Determine the (X, Y) coordinate at the center of the cell enclosing the given text.  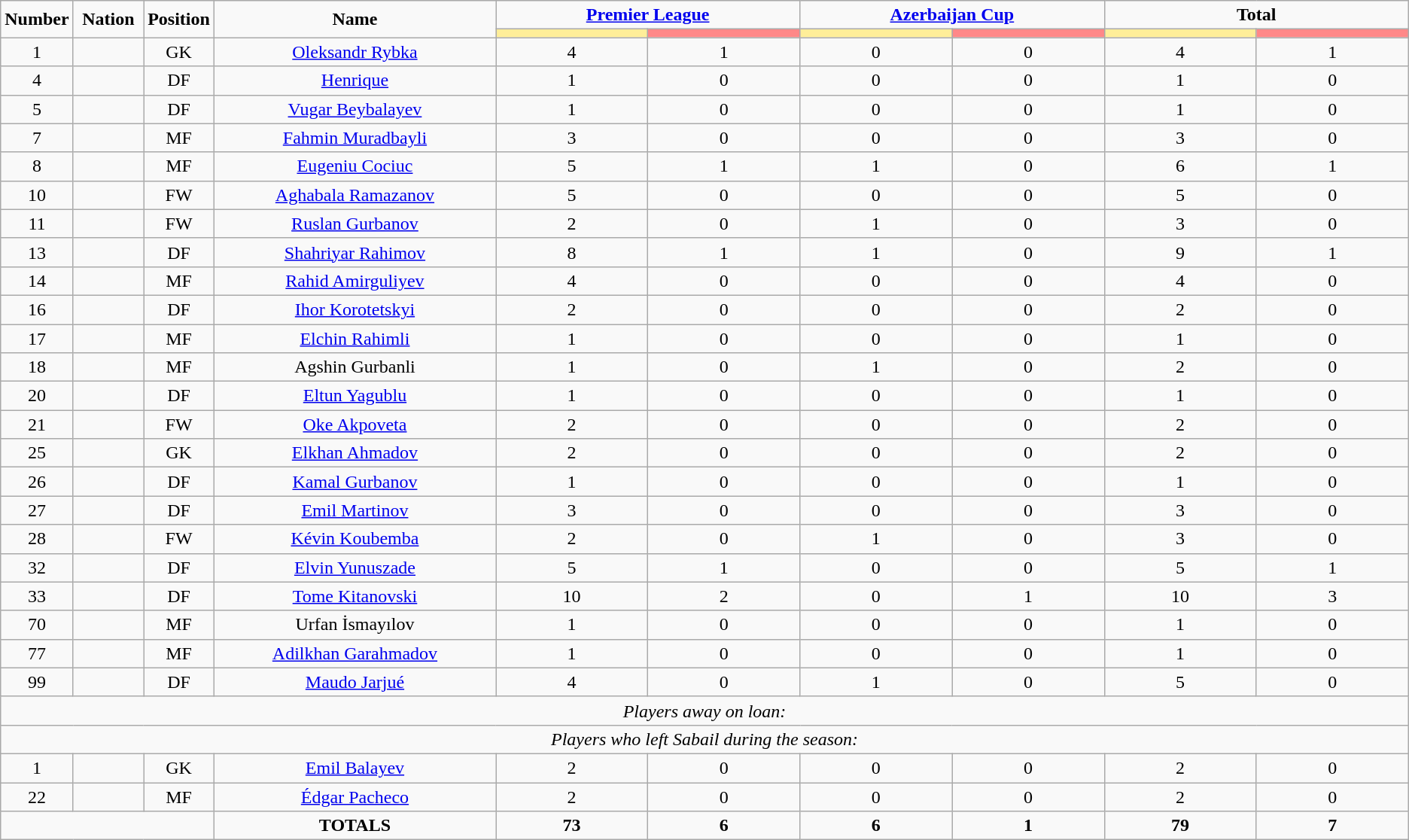
27 (37, 510)
32 (37, 568)
Name (355, 20)
Shahriyar Rahimov (355, 252)
Ihor Korotetskyi (355, 309)
Players away on loan: (704, 711)
Henrique (355, 81)
Emil Balayev (355, 768)
Rahid Amirguliyev (355, 281)
21 (37, 425)
Oke Akpoveta (355, 425)
26 (37, 482)
28 (37, 539)
Elkhan Ahmadov (355, 453)
Elchin Rahimli (355, 338)
Agshin Gurbanli (355, 367)
16 (37, 309)
Adilkhan Garahmadov (355, 653)
Kamal Gurbanov (355, 482)
Édgar Pacheco (355, 797)
18 (37, 367)
11 (37, 224)
Number (37, 20)
13 (37, 252)
Premier League (647, 15)
99 (37, 682)
79 (1180, 826)
Eltun Yagublu (355, 396)
Fahmin Muradbayli (355, 138)
33 (37, 596)
Nation (108, 20)
14 (37, 281)
77 (37, 653)
Players who left Sabail during the season: (704, 739)
Eugeniu Cociuc (355, 166)
Tome Kitanovski (355, 596)
Ruslan Gurbanov (355, 224)
Emil Martinov (355, 510)
25 (37, 453)
TOTALS (355, 826)
Azerbaijan Cup (952, 15)
70 (37, 625)
17 (37, 338)
Total (1256, 15)
Maudo Jarjué (355, 682)
Aghabala Ramazanov (355, 195)
20 (37, 396)
Kévin Koubemba (355, 539)
73 (571, 826)
Position (179, 20)
Elvin Yunuszade (355, 568)
22 (37, 797)
Vugar Beybalayev (355, 109)
Urfan İsmayılov (355, 625)
Oleksandr Rybka (355, 52)
9 (1180, 252)
